Scan for the cell matching the given text and deliver its (X, Y) coordinate at center. 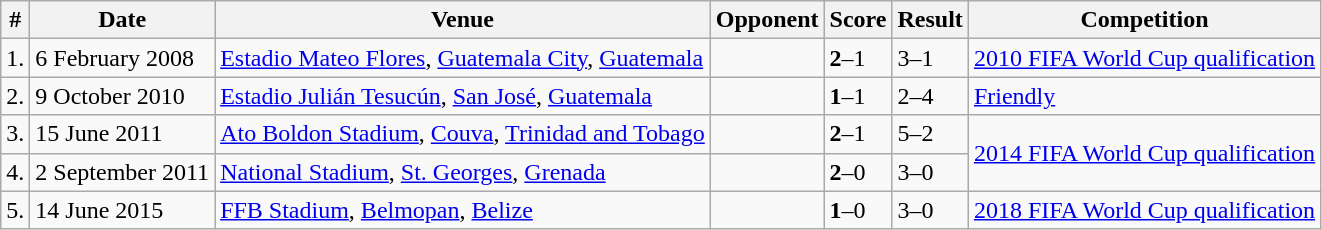
Score (858, 20)
Venue (463, 20)
FFB Stadium, Belmopan, Belize (463, 210)
4. (16, 172)
14 June 2015 (122, 210)
Ato Boldon Stadium, Couva, Trinidad and Tobago (463, 134)
Friendly (1144, 96)
2–4 (930, 96)
2. (16, 96)
5–2 (930, 134)
2–0 (858, 172)
3. (16, 134)
1–0 (858, 210)
Date (122, 20)
Result (930, 20)
# (16, 20)
6 February 2008 (122, 58)
2018 FIFA World Cup qualification (1144, 210)
National Stadium, St. Georges, Grenada (463, 172)
1–1 (858, 96)
2010 FIFA World Cup qualification (1144, 58)
Competition (1144, 20)
Opponent (767, 20)
2014 FIFA World Cup qualification (1144, 153)
1. (16, 58)
Estadio Julián Tesucún, San José, Guatemala (463, 96)
15 June 2011 (122, 134)
5. (16, 210)
9 October 2010 (122, 96)
3–1 (930, 58)
Estadio Mateo Flores, Guatemala City, Guatemala (463, 58)
2 September 2011 (122, 172)
